Determine the (x, y) coordinate at the center of the cell enclosing the given text.  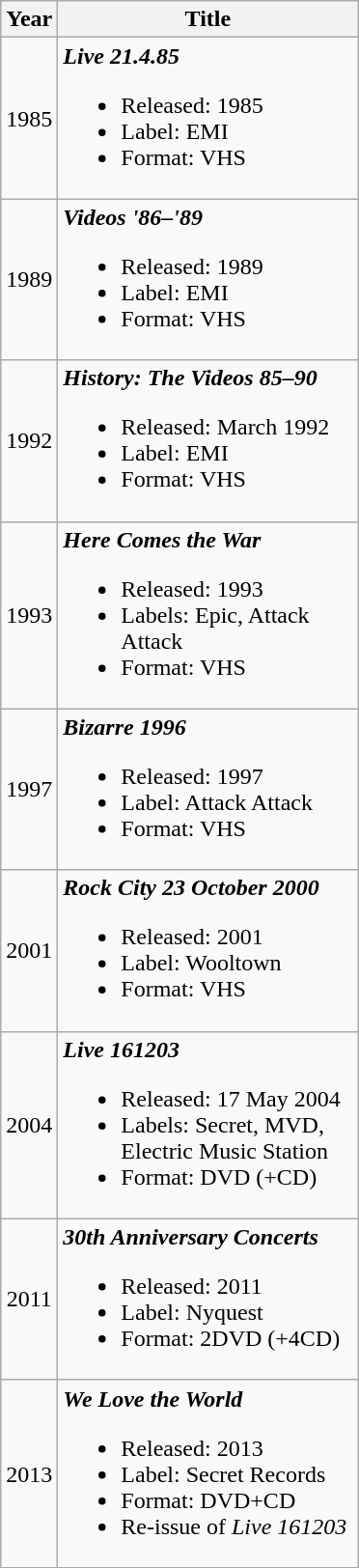
We Love the WorldReleased: 2013Label: Secret RecordsFormat: DVD+CDRe-issue of Live 161203 (208, 1473)
Bizarre 1996Released: 1997Label: Attack AttackFormat: VHS (208, 790)
1993 (29, 615)
1997 (29, 790)
Year (29, 19)
1992 (29, 440)
Title (208, 19)
1989 (29, 280)
2013 (29, 1473)
2011 (29, 1300)
Live 21.4.85Released: 1985Label: EMIFormat: VHS (208, 118)
2004 (29, 1125)
30th Anniversary ConcertsReleased: 2011Label: NyquestFormat: 2DVD (+4CD) (208, 1300)
Rock City 23 October 2000Released: 2001Label: WooltownFormat: VHS (208, 950)
Here Comes the WarReleased: 1993Labels: Epic, Attack AttackFormat: VHS (208, 615)
Videos '86–'89Released: 1989Label: EMIFormat: VHS (208, 280)
History: The Videos 85–90Released: March 1992Label: EMIFormat: VHS (208, 440)
1985 (29, 118)
Live 161203Released: 17 May 2004Labels: Secret, MVD, Electric Music StationFormat: DVD (+CD) (208, 1125)
2001 (29, 950)
